Output the [x, y] coordinate of the center of the cell containing the given text.  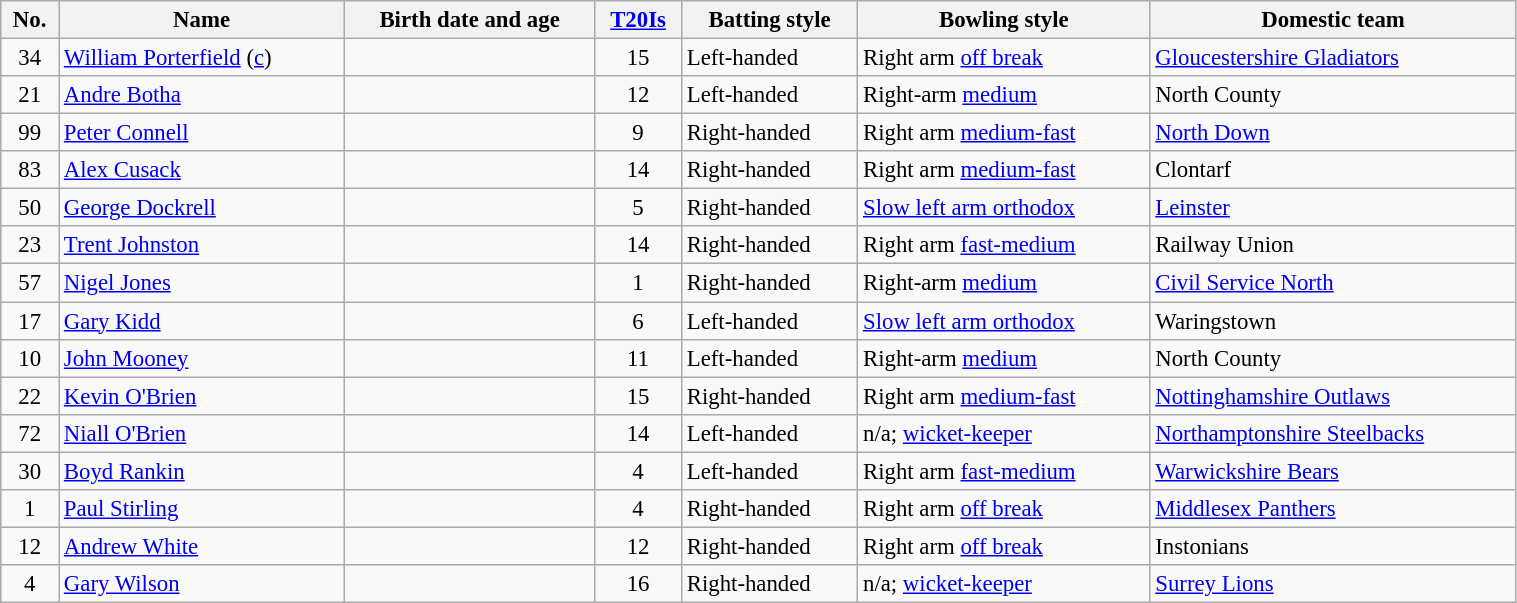
30 [30, 471]
23 [30, 245]
Paul Stirling [202, 509]
William Porterfield (c) [202, 58]
John Mooney [202, 358]
Batting style [769, 20]
Bowling style [1004, 20]
Gloucestershire Gladiators [1333, 58]
North Down [1333, 133]
Boyd Rankin [202, 471]
83 [30, 170]
Niall O'Brien [202, 433]
Warwickshire Bears [1333, 471]
Clontarf [1333, 170]
Domestic team [1333, 20]
Kevin O'Brien [202, 396]
6 [638, 321]
Trent Johnston [202, 245]
Nottinghamshire Outlaws [1333, 396]
34 [30, 58]
Peter Connell [202, 133]
Northamptonshire Steelbacks [1333, 433]
Andre Botha [202, 95]
Railway Union [1333, 245]
57 [30, 283]
George Dockrell [202, 208]
Andrew White [202, 546]
Gary Wilson [202, 584]
Alex Cusack [202, 170]
Leinster [1333, 208]
Middlesex Panthers [1333, 509]
99 [30, 133]
T20Is [638, 20]
11 [638, 358]
Instonians [1333, 546]
Nigel Jones [202, 283]
Birth date and age [470, 20]
Waringstown [1333, 321]
5 [638, 208]
22 [30, 396]
No. [30, 20]
Name [202, 20]
Civil Service North [1333, 283]
Gary Kidd [202, 321]
21 [30, 95]
72 [30, 433]
9 [638, 133]
50 [30, 208]
Surrey Lions [1333, 584]
10 [30, 358]
17 [30, 321]
16 [638, 584]
